Identify which cell holds the provided text, then report its [X, Y] central coordinate. 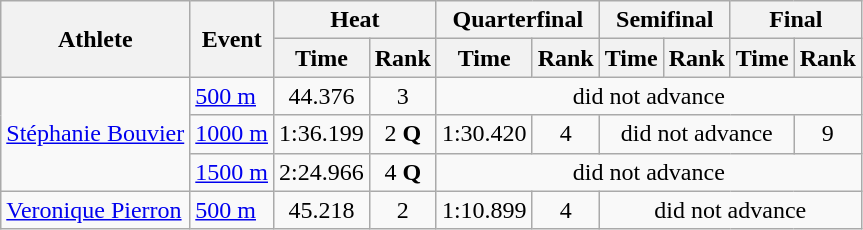
2 [402, 210]
Athlete [96, 39]
Veronique Pierron [96, 210]
1:30.420 [484, 134]
Heat [356, 20]
4 Q [402, 172]
Semifinal [664, 20]
Quarterfinal [518, 20]
45.218 [322, 210]
Final [796, 20]
1500 m [232, 172]
44.376 [322, 96]
3 [402, 96]
Event [232, 39]
2 Q [402, 134]
1:36.199 [322, 134]
2:24.966 [322, 172]
9 [828, 134]
1000 m [232, 134]
1:10.899 [484, 210]
Stéphanie Bouvier [96, 134]
